Return [X, Y] of the center of cell containing provided text 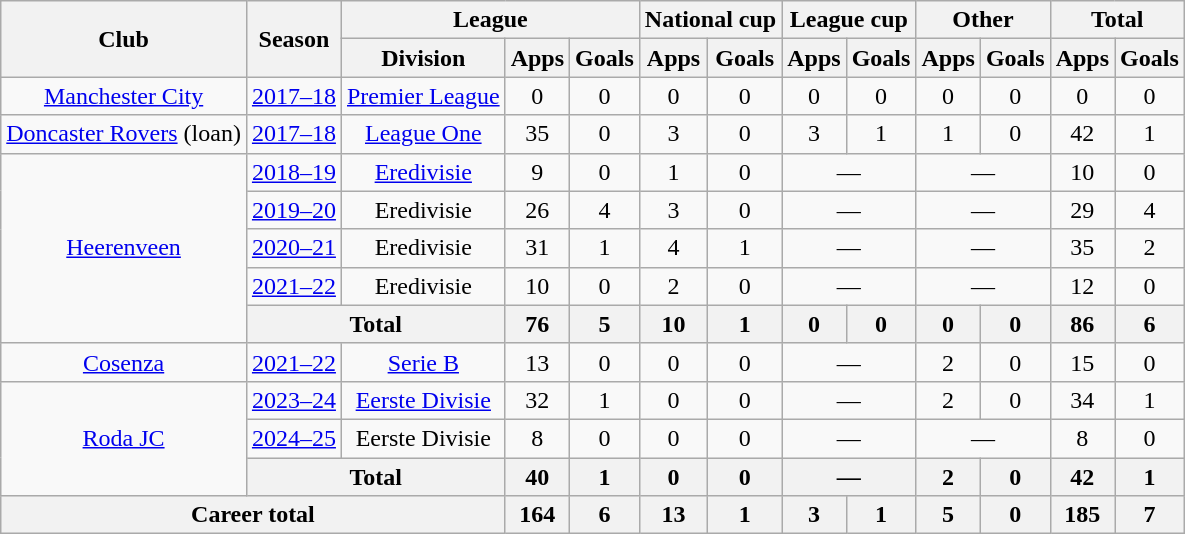
Division [423, 58]
Cosenza [124, 362]
Club [124, 39]
34 [1082, 400]
Premier League [423, 96]
32 [537, 400]
Doncaster Rovers (loan) [124, 134]
2020–21 [294, 248]
Heerenveen [124, 248]
League cup [849, 20]
29 [1082, 210]
League [490, 20]
Season [294, 39]
40 [537, 477]
Other [983, 20]
76 [537, 324]
League One [423, 134]
12 [1082, 286]
164 [537, 515]
26 [537, 210]
2024–25 [294, 438]
Career total [253, 515]
9 [537, 172]
Roda JC [124, 438]
15 [1082, 362]
Serie B [423, 362]
Manchester City [124, 96]
185 [1082, 515]
2018–19 [294, 172]
86 [1082, 324]
2023–24 [294, 400]
2019–20 [294, 210]
7 [1150, 515]
National cup [710, 20]
31 [537, 248]
